Extract the (x, y) coordinate from the center of the cell holding the provided text.  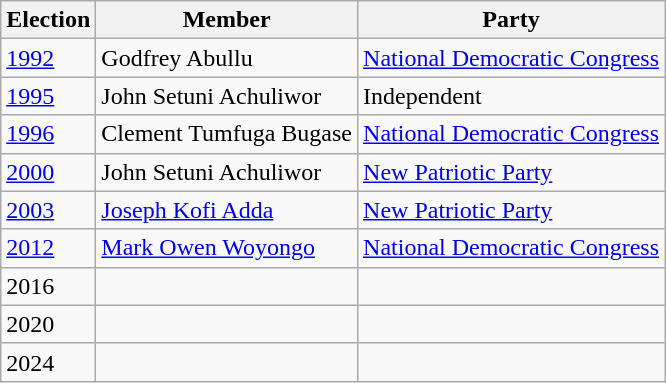
2024 (48, 362)
Godfrey Abullu (227, 58)
2016 (48, 286)
Mark Owen Woyongo (227, 248)
Party (512, 20)
Joseph Kofi Adda (227, 210)
Independent (512, 96)
2000 (48, 172)
Member (227, 20)
2003 (48, 210)
2020 (48, 324)
1996 (48, 134)
1995 (48, 96)
1992 (48, 58)
Clement Tumfuga Bugase (227, 134)
2012 (48, 248)
Election (48, 20)
